For the text-containing cell, return its midpoint in (x, y) coordinate format. 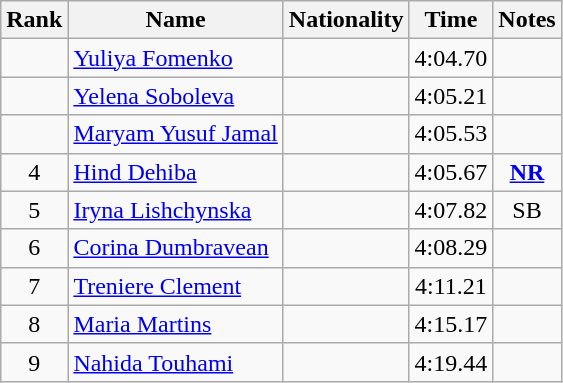
Nahida Touhami (176, 362)
4:05.67 (451, 172)
6 (34, 248)
4:04.70 (451, 58)
Maryam Yusuf Jamal (176, 134)
8 (34, 324)
4:19.44 (451, 362)
4:05.53 (451, 134)
4:15.17 (451, 324)
NR (527, 172)
Time (451, 20)
Name (176, 20)
7 (34, 286)
Corina Dumbravean (176, 248)
5 (34, 210)
4:07.82 (451, 210)
Iryna Lishchynska (176, 210)
Notes (527, 20)
Nationality (346, 20)
Yelena Soboleva (176, 96)
4:08.29 (451, 248)
Yuliya Fomenko (176, 58)
4:11.21 (451, 286)
Rank (34, 20)
Treniere Clement (176, 286)
4:05.21 (451, 96)
9 (34, 362)
SB (527, 210)
Hind Dehiba (176, 172)
4 (34, 172)
Maria Martins (176, 324)
